Pinpoint the cell where the given text exists, returning its (X, Y) midpoint coordinate. 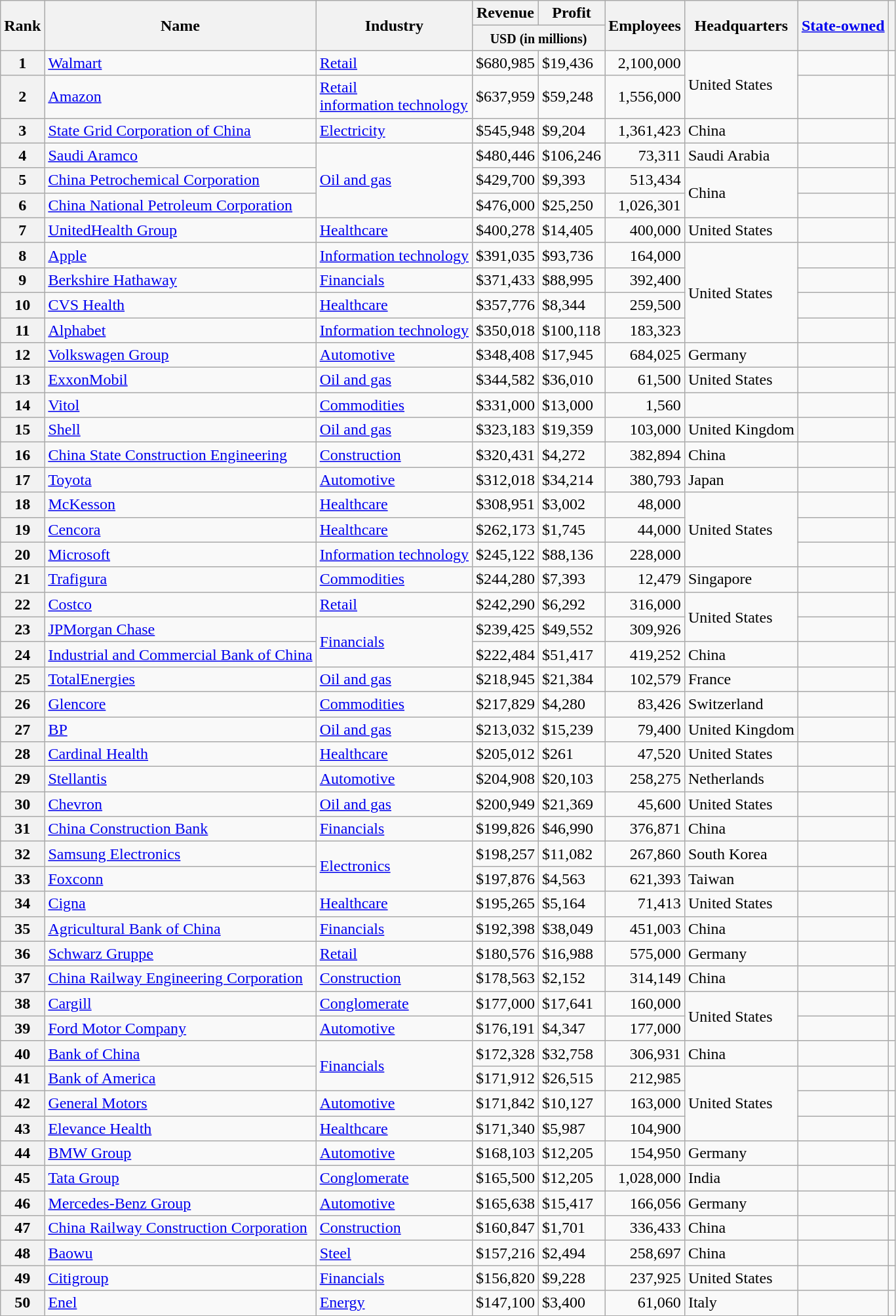
575,000 (645, 954)
$180,576 (505, 954)
Agricultural Bank of China (180, 929)
Schwarz Gruppe (180, 954)
684,025 (645, 355)
$218,945 (505, 679)
$357,776 (505, 305)
$261 (572, 754)
380,793 (645, 480)
306,931 (645, 1053)
$88,995 (572, 280)
$371,433 (505, 280)
$168,103 (505, 1153)
South Korea (741, 854)
177,000 (645, 1028)
Trafigura (180, 579)
163,000 (645, 1103)
$5,164 (572, 904)
4 (22, 155)
Volkswagen Group (180, 355)
336,433 (645, 1228)
$2,494 (572, 1253)
BMW Group (180, 1153)
$20,103 (572, 779)
Foxconn (180, 879)
11 (22, 330)
Alphabet (180, 330)
$1,701 (572, 1228)
73,311 (645, 155)
China State Construction Engineering (180, 455)
36 (22, 954)
UnitedHealth Group (180, 230)
166,056 (645, 1203)
Cargill (180, 1003)
228,000 (645, 554)
$9,228 (572, 1278)
$49,552 (572, 629)
$344,582 (505, 380)
$244,280 (505, 579)
$17,641 (572, 1003)
5 (22, 180)
13 (22, 380)
33 (22, 879)
Enel (180, 1303)
$59,248 (572, 97)
Microsoft (180, 554)
$46,990 (572, 829)
44 (22, 1153)
Glencore (180, 704)
37 (22, 978)
USD (in millions) (538, 38)
259,500 (645, 305)
$400,278 (505, 230)
104,900 (645, 1128)
32 (22, 854)
102,579 (645, 679)
Costco (180, 604)
$199,826 (505, 829)
513,434 (645, 180)
Revenue (505, 13)
49 (22, 1278)
ExxonMobil (180, 380)
$165,500 (505, 1178)
$147,100 (505, 1303)
$14,405 (572, 230)
$637,959 (505, 97)
20 (22, 554)
26 (22, 704)
$10,127 (572, 1103)
$19,436 (572, 63)
12 (22, 355)
Singapore (741, 579)
General Motors (180, 1103)
$156,820 (505, 1278)
China Railway Construction Corporation (180, 1228)
$680,985 (505, 63)
46 (22, 1203)
258,275 (645, 779)
Bank of China (180, 1053)
45,600 (645, 804)
$192,398 (505, 929)
Cigna (180, 904)
38 (22, 1003)
392,400 (645, 280)
$2,152 (572, 978)
$157,216 (505, 1253)
$26,515 (572, 1078)
Shell (180, 430)
$21,384 (572, 679)
$38,049 (572, 929)
50 (22, 1303)
$171,912 (505, 1078)
Chevron (180, 804)
$9,393 (572, 180)
314,149 (645, 978)
47 (22, 1228)
21 (22, 579)
$4,272 (572, 455)
$11,082 (572, 854)
31 (22, 829)
$178,563 (505, 978)
Berkshire Hathaway (180, 280)
Employees (645, 26)
$6,292 (572, 604)
McKesson (180, 505)
24 (22, 654)
Energy (394, 1303)
47,520 (645, 754)
160,000 (645, 1003)
$239,425 (505, 629)
Industry (394, 26)
14 (22, 405)
$545,948 (505, 130)
Apple (180, 255)
Netherlands (741, 779)
Japan (741, 480)
Elevance Health (180, 1128)
$177,000 (505, 1003)
10 (22, 305)
35 (22, 929)
Saudi Arabia (741, 155)
$320,431 (505, 455)
$25,250 (572, 205)
28 (22, 754)
382,894 (645, 455)
40 (22, 1053)
41 (22, 1078)
79,400 (645, 729)
1,026,301 (645, 205)
$350,018 (505, 330)
$100,118 (572, 330)
1 (22, 63)
$34,214 (572, 480)
$323,183 (505, 430)
8 (22, 255)
Amazon (180, 97)
$7,393 (572, 579)
$16,988 (572, 954)
Cencora (180, 530)
State-owned (843, 26)
45 (22, 1178)
376,871 (645, 829)
Electronics (394, 866)
$17,945 (572, 355)
Steel (394, 1253)
$197,876 (505, 879)
$15,417 (572, 1203)
154,950 (645, 1153)
17 (22, 480)
$4,563 (572, 879)
$93,736 (572, 255)
1,028,000 (645, 1178)
44,000 (645, 530)
Industrial and Commercial Bank of China (180, 654)
309,926 (645, 629)
$3,002 (572, 505)
Bank of America (180, 1078)
India (741, 1178)
$195,265 (505, 904)
Stellantis (180, 779)
Cardinal Health (180, 754)
$200,949 (505, 804)
Name (180, 26)
State Grid Corporation of China (180, 130)
30 (22, 804)
183,323 (645, 330)
$160,847 (505, 1228)
7 (22, 230)
6 (22, 205)
Tata Group (180, 1178)
419,252 (645, 654)
316,000 (645, 604)
$262,173 (505, 530)
$3,400 (572, 1303)
China Petrochemical Corporation (180, 180)
$36,010 (572, 380)
China National Petroleum Corporation (180, 205)
3 (22, 130)
$51,417 (572, 654)
$165,638 (505, 1203)
23 (22, 629)
$172,328 (505, 1053)
TotalEnergies (180, 679)
400,000 (645, 230)
$312,018 (505, 480)
43 (22, 1128)
27 (22, 729)
39 (22, 1028)
16 (22, 455)
83,426 (645, 704)
29 (22, 779)
42 (22, 1103)
Electricity (394, 130)
164,000 (645, 255)
Headquarters (741, 26)
Rank (22, 26)
$171,340 (505, 1128)
Ford Motor Company (180, 1028)
$198,257 (505, 854)
25 (22, 679)
$19,359 (572, 430)
Retail information technology (394, 97)
Baowu (180, 1253)
Switzerland (741, 704)
48 (22, 1253)
$245,122 (505, 554)
48,000 (645, 505)
61,060 (645, 1303)
Taiwan (741, 879)
621,393 (645, 879)
$480,446 (505, 155)
$171,842 (505, 1103)
$8,344 (572, 305)
CVS Health (180, 305)
$13,000 (572, 405)
15 (22, 430)
France (741, 679)
$308,951 (505, 505)
$1,745 (572, 530)
258,697 (645, 1253)
$213,032 (505, 729)
$176,191 (505, 1028)
$242,290 (505, 604)
Walmart (180, 63)
$391,035 (505, 255)
Saudi Aramco (180, 155)
$5,987 (572, 1128)
9 (22, 280)
2,100,000 (645, 63)
$15,239 (572, 729)
2 (22, 97)
Profit (572, 13)
$217,829 (505, 704)
1,361,423 (645, 130)
22 (22, 604)
Mercedes-Benz Group (180, 1203)
34 (22, 904)
1,556,000 (645, 97)
$88,136 (572, 554)
Citigroup (180, 1278)
267,860 (645, 854)
$348,408 (505, 355)
103,000 (645, 430)
$476,000 (505, 205)
$32,758 (572, 1053)
BP (180, 729)
451,003 (645, 929)
212,985 (645, 1078)
12,479 (645, 579)
$205,012 (505, 754)
71,413 (645, 904)
1,560 (645, 405)
237,925 (645, 1278)
61,500 (645, 380)
$204,908 (505, 779)
$222,484 (505, 654)
$106,246 (572, 155)
China Railway Engineering Corporation (180, 978)
Toyota (180, 480)
China Construction Bank (180, 829)
19 (22, 530)
Vitol (180, 405)
JPMorgan Chase (180, 629)
$4,280 (572, 704)
Italy (741, 1303)
$4,347 (572, 1028)
$9,204 (572, 130)
18 (22, 505)
$21,369 (572, 804)
$429,700 (505, 180)
Samsung Electronics (180, 854)
$331,000 (505, 405)
